Return [x, y] of the center of cell containing provided text 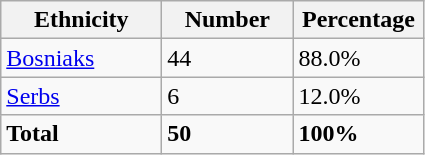
88.0% [358, 58]
12.0% [358, 96]
50 [228, 134]
6 [228, 96]
44 [228, 58]
Serbs [82, 96]
Bosniaks [82, 58]
Ethnicity [82, 20]
Number [228, 20]
100% [358, 134]
Total [82, 134]
Percentage [358, 20]
